Pinpoint the cell where the given text exists, returning its [X, Y] midpoint coordinate. 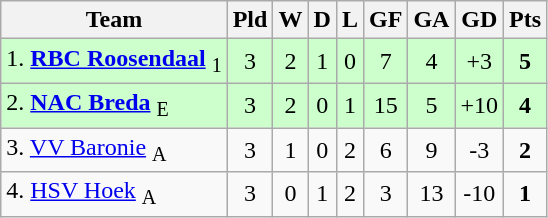
+3 [480, 61]
D [322, 20]
Team [114, 20]
-3 [480, 150]
Pld [250, 20]
6 [385, 150]
7 [385, 61]
13 [432, 194]
1. RBC Roosendaal 1 [114, 61]
+10 [480, 105]
L [350, 20]
-10 [480, 194]
W [290, 20]
GA [432, 20]
GF [385, 20]
15 [385, 105]
4. HSV Hoek A [114, 194]
2. NAC Breda E [114, 105]
9 [432, 150]
3. VV Baronie A [114, 150]
GD [480, 20]
Pts [526, 20]
